Output the (x, y) coordinate of the center of the cell containing the given text.  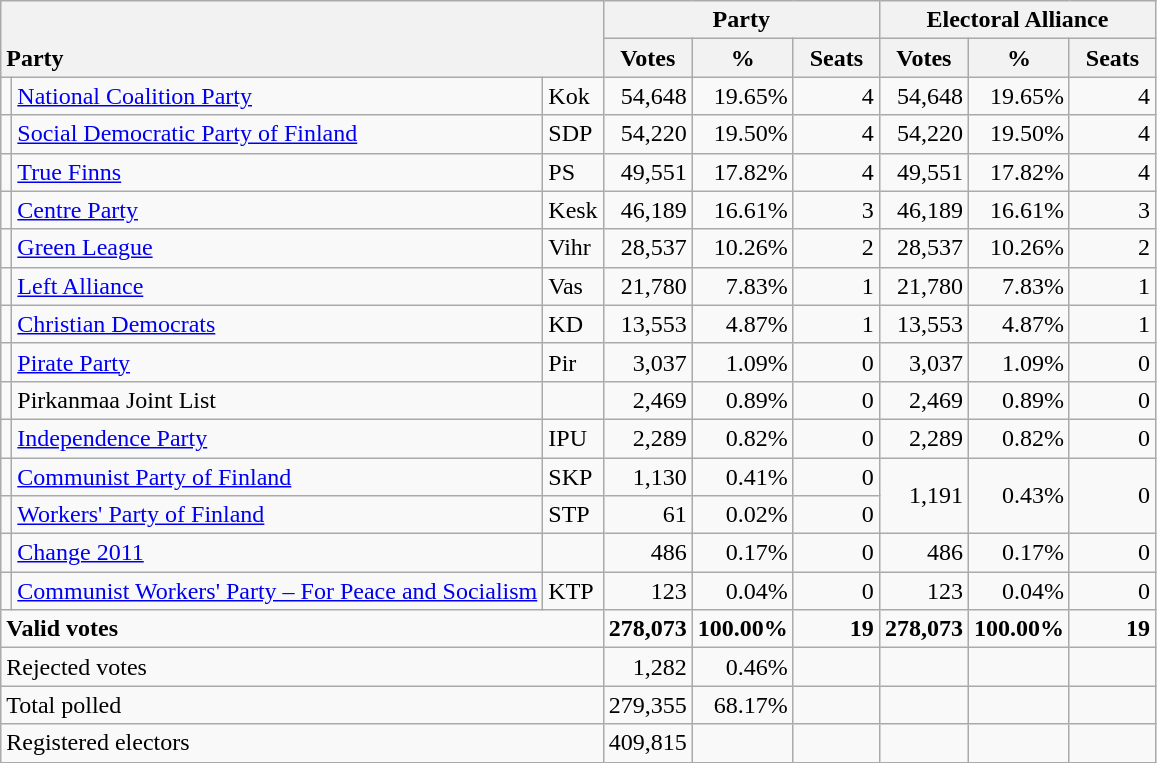
Vihr (573, 248)
279,355 (648, 705)
Kesk (573, 210)
Registered electors (302, 743)
Pir (573, 362)
True Finns (278, 172)
0.02% (742, 515)
SKP (573, 477)
Green League (278, 248)
1,130 (648, 477)
Valid votes (302, 629)
Social Democratic Party of Finland (278, 134)
Total polled (302, 705)
1,282 (648, 667)
1,191 (924, 496)
Kok (573, 96)
Rejected votes (302, 667)
PS (573, 172)
0.46% (742, 667)
Vas (573, 286)
KD (573, 324)
61 (648, 515)
68.17% (742, 705)
Communist Party of Finland (278, 477)
Independence Party (278, 438)
Christian Democrats (278, 324)
0.43% (1018, 496)
SDP (573, 134)
Workers' Party of Finland (278, 515)
Change 2011 (278, 553)
409,815 (648, 743)
Centre Party (278, 210)
National Coalition Party (278, 96)
Pirkanmaa Joint List (278, 400)
STP (573, 515)
Communist Workers' Party – For Peace and Socialism (278, 591)
Electoral Alliance (1017, 20)
Left Alliance (278, 286)
KTP (573, 591)
0.41% (742, 477)
IPU (573, 438)
Pirate Party (278, 362)
